Detect which cell encompasses the target text, then output its [X, Y] center coordinate. 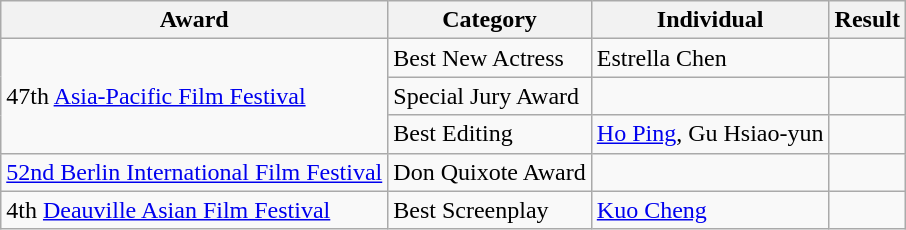
Best Editing [490, 134]
Category [490, 20]
Result [867, 20]
Ho Ping, Gu Hsiao-yun [710, 134]
Kuo Cheng [710, 210]
Estrella Chen [710, 58]
Special Jury Award [490, 96]
Don Quixote Award [490, 172]
Individual [710, 20]
52nd Berlin International Film Festival [194, 172]
Best Screenplay [490, 210]
47th Asia-Pacific Film Festival [194, 96]
Award [194, 20]
Best New Actress [490, 58]
4th Deauville Asian Film Festival [194, 210]
